For the text-containing cell, return its midpoint in [x, y] coordinate format. 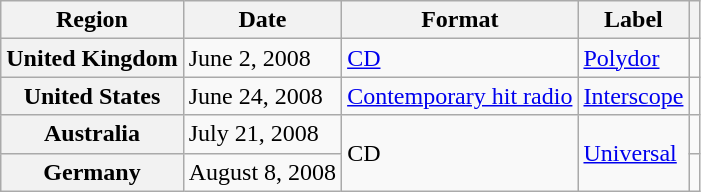
Interscope [634, 96]
June 24, 2008 [262, 96]
United States [92, 96]
Polydor [634, 58]
June 2, 2008 [262, 58]
Date [262, 20]
Format [460, 20]
Germany [92, 172]
Australia [92, 134]
Universal [634, 153]
Region [92, 20]
July 21, 2008 [262, 134]
United Kingdom [92, 58]
Label [634, 20]
August 8, 2008 [262, 172]
Contemporary hit radio [460, 96]
